From the cell containing the given text, extract its center point as (X, Y) coordinate. 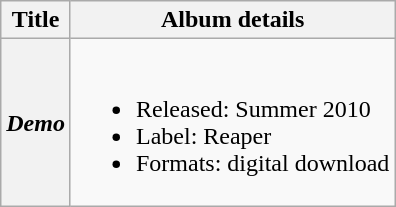
Title (36, 20)
Released: Summer 2010Label: ReaperFormats: digital download (232, 122)
Demo (36, 122)
Album details (232, 20)
